Output the [x, y] coordinate of the center of the cell containing the given text.  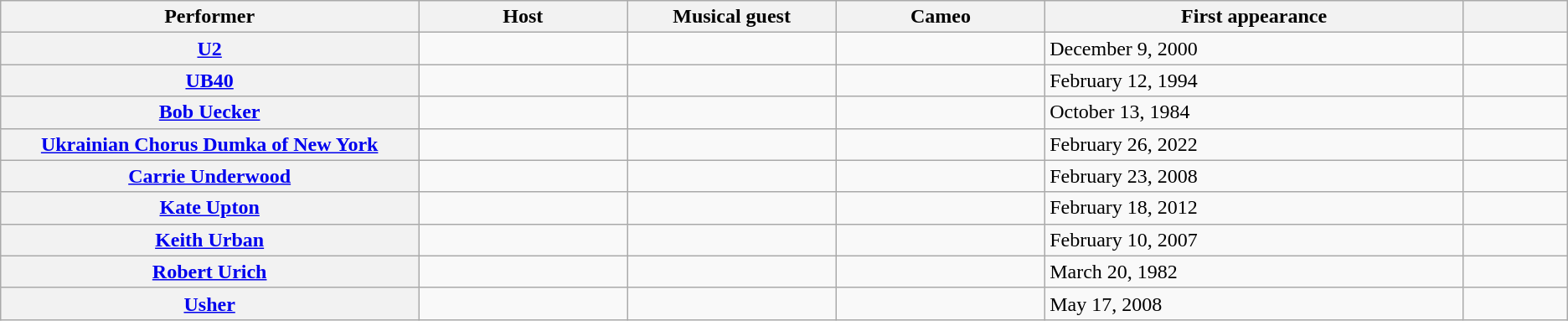
Cameo [940, 17]
March 20, 1982 [1255, 272]
First appearance [1255, 17]
UB40 [209, 80]
Kate Upton [209, 208]
Bob Uecker [209, 112]
February 18, 2012 [1255, 208]
February 23, 2008 [1255, 176]
October 13, 1984 [1255, 112]
May 17, 2008 [1255, 303]
Robert Urich [209, 272]
Carrie Underwood [209, 176]
Keith Urban [209, 240]
Musical guest [732, 17]
Performer [209, 17]
Usher [209, 303]
U2 [209, 49]
Ukrainian Chorus Dumka of New York [209, 144]
February 10, 2007 [1255, 240]
December 9, 2000 [1255, 49]
Host [523, 17]
February 12, 1994 [1255, 80]
February 26, 2022 [1255, 144]
